Scan for the cell matching the given text and deliver its [X, Y] coordinate at center. 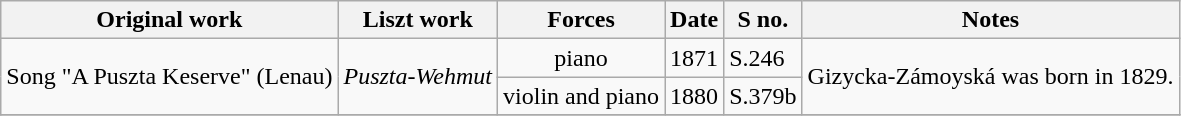
Song "A Puszta Keserve" (Lenau) [170, 77]
piano [582, 58]
1871 [694, 58]
S no. [763, 20]
Notes [990, 20]
S.246 [763, 58]
1880 [694, 96]
Date [694, 20]
Gizycka-Zámoyská was born in 1829. [990, 77]
Forces [582, 20]
Liszt work [418, 20]
violin and piano [582, 96]
S.379b [763, 96]
Original work [170, 20]
Puszta-Wehmut [418, 77]
